Detect which cell encompasses the target text, then output its [x, y] center coordinate. 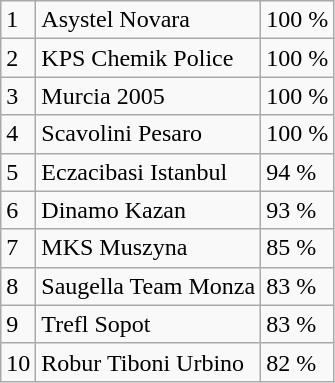
9 [18, 324]
94 % [298, 172]
82 % [298, 362]
KPS Chemik Police [148, 58]
Trefl Sopot [148, 324]
MKS Muszyna [148, 248]
Eczacibasi Istanbul [148, 172]
Dinamo Kazan [148, 210]
93 % [298, 210]
4 [18, 134]
8 [18, 286]
7 [18, 248]
Robur Tiboni Urbino [148, 362]
3 [18, 96]
2 [18, 58]
Saugella Team Monza [148, 286]
5 [18, 172]
1 [18, 20]
Scavolini Pesaro [148, 134]
6 [18, 210]
Asystel Novara [148, 20]
Murcia 2005 [148, 96]
85 % [298, 248]
10 [18, 362]
